Extract the (X, Y) coordinate from the center of the cell holding the provided text.  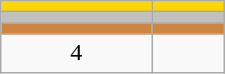
4 (76, 53)
